Return (x, y) of the center of cell containing provided text 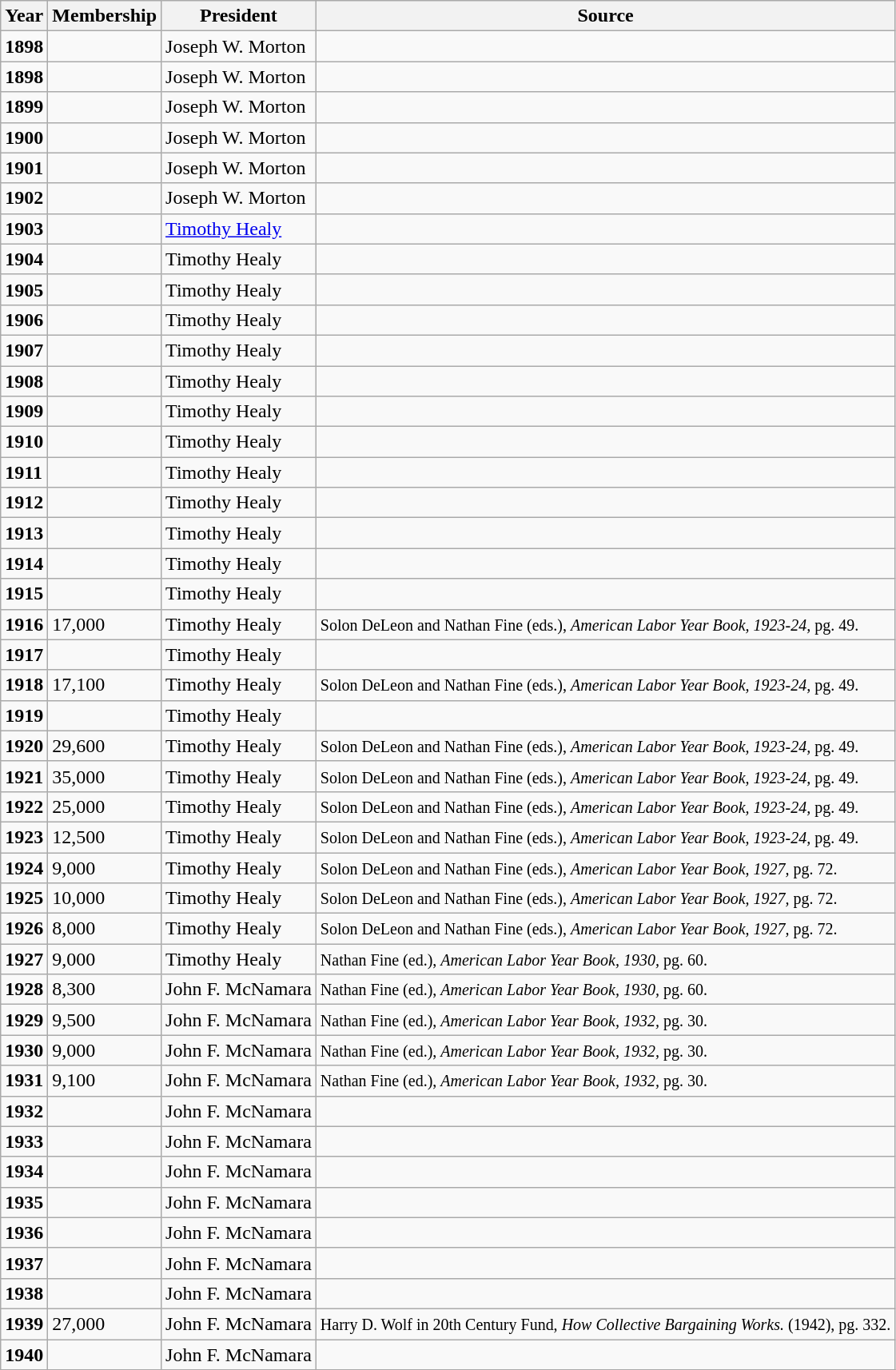
27,000 (105, 1324)
Membership (105, 16)
1922 (24, 806)
Harry D. Wolf in 20th Century Fund, How Collective Bargaining Works. (1942), pg. 332. (606, 1324)
1905 (24, 289)
1906 (24, 320)
1933 (24, 1141)
1902 (24, 198)
1925 (24, 898)
1930 (24, 1050)
1909 (24, 412)
10,000 (105, 898)
9,100 (105, 1081)
1940 (24, 1355)
1912 (24, 503)
1924 (24, 867)
1904 (24, 259)
1931 (24, 1081)
Source (606, 16)
1916 (24, 624)
1939 (24, 1324)
1936 (24, 1233)
1921 (24, 776)
35,000 (105, 776)
1901 (24, 168)
8,000 (105, 929)
17,100 (105, 685)
1937 (24, 1263)
1918 (24, 685)
1919 (24, 715)
1903 (24, 229)
25,000 (105, 806)
1928 (24, 990)
1908 (24, 381)
1920 (24, 746)
12,500 (105, 837)
29,600 (105, 746)
1932 (24, 1111)
1927 (24, 959)
1923 (24, 837)
1929 (24, 1020)
9,500 (105, 1020)
1935 (24, 1202)
1926 (24, 929)
1911 (24, 472)
President (239, 16)
1910 (24, 442)
1900 (24, 137)
8,300 (105, 990)
17,000 (105, 624)
1938 (24, 1293)
1907 (24, 350)
1913 (24, 533)
1915 (24, 594)
1917 (24, 655)
1899 (24, 107)
1914 (24, 564)
1934 (24, 1172)
Year (24, 16)
